Scan for the cell matching the given text and deliver its (x, y) coordinate at center. 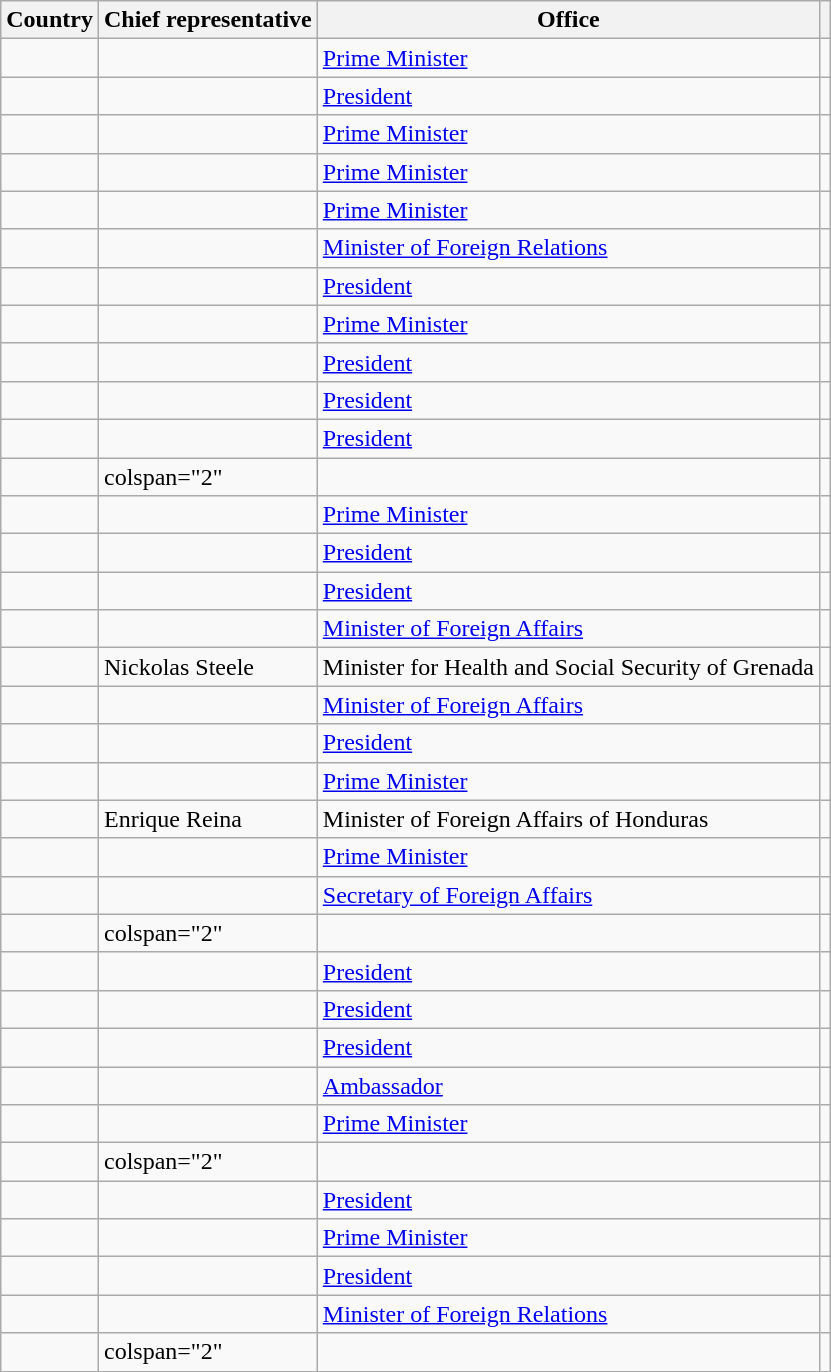
Country (50, 20)
Minister of Foreign Affairs of Honduras (568, 819)
Ambassador (568, 1085)
Nickolas Steele (208, 667)
Enrique Reina (208, 819)
Chief representative (208, 20)
Office (568, 20)
Minister for Health and Social Security of Grenada (568, 667)
Secretary of Foreign Affairs (568, 895)
